Scan for the cell matching the given text and deliver its (x, y) coordinate at center. 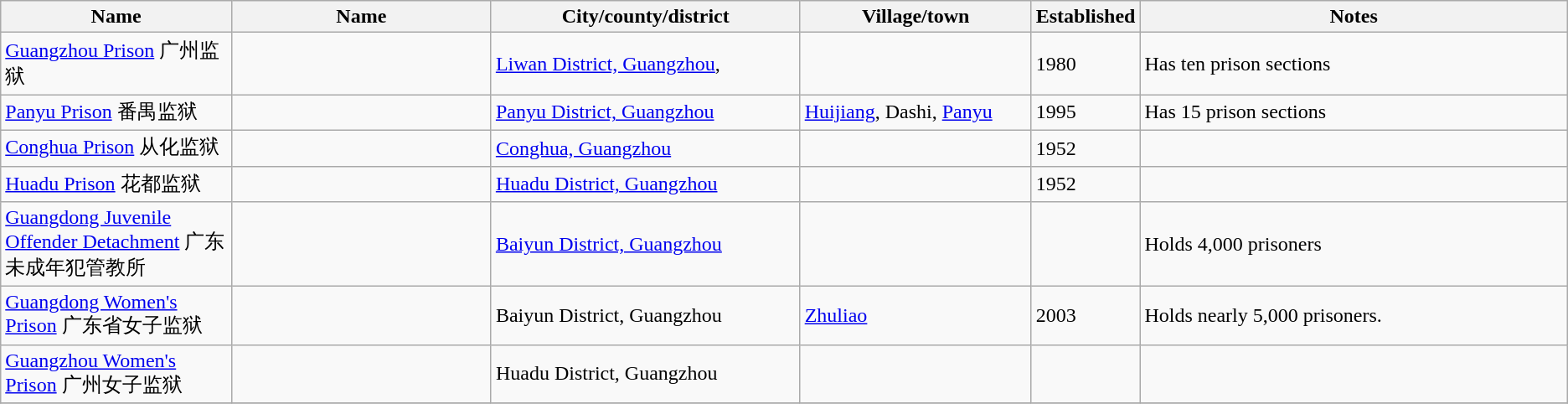
Conghua Prison 从化监狱 (116, 148)
1995 (1086, 112)
Zhuliao (916, 316)
Huijiang, Dashi, Panyu (916, 112)
Established (1086, 17)
Panyu Prison 番禺监狱 (116, 112)
Notes (1354, 17)
Holds 4,000 prisoners (1354, 245)
1980 (1086, 64)
2003 (1086, 316)
Holds nearly 5,000 prisoners. (1354, 316)
Village/town (916, 17)
Guangdong Women's Prison 广东省女子监狱 (116, 316)
Huadu Prison 花都监狱 (116, 184)
Panyu District, Guangzhou (645, 112)
Has ten prison sections (1354, 64)
Conghua, Guangzhou (645, 148)
Guangdong Juvenile Offender Detachment 广东未成年犯管教所 (116, 245)
Guangzhou Women's Prison 广州女子监狱 (116, 374)
City/county/district (645, 17)
Guangzhou Prison 广州监狱 (116, 64)
Liwan District, Guangzhou, (645, 64)
Has 15 prison sections (1354, 112)
